Provide the [x, y] coordinate of the cell's center where the given text is located.  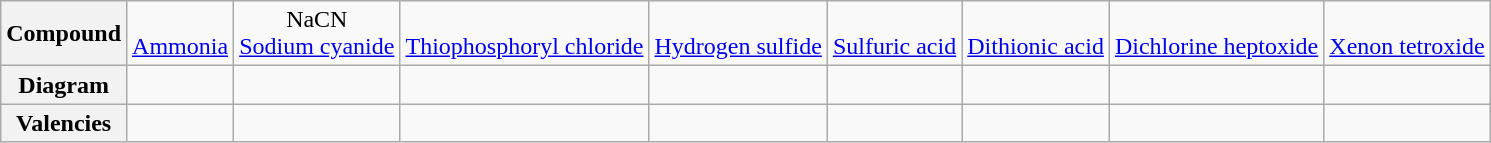
Xenon tetroxide [1407, 34]
Diagram [64, 85]
NaCNSodium cyanide [317, 34]
Ammonia [180, 34]
Dichlorine heptoxide [1216, 34]
Valencies [64, 123]
Sulfuric acid [894, 34]
Dithionic acid [1036, 34]
Hydrogen sulfide [738, 34]
Thiophosphoryl chloride [524, 34]
Compound [64, 34]
